Pinpoint the cell where the given text exists, returning its (x, y) midpoint coordinate. 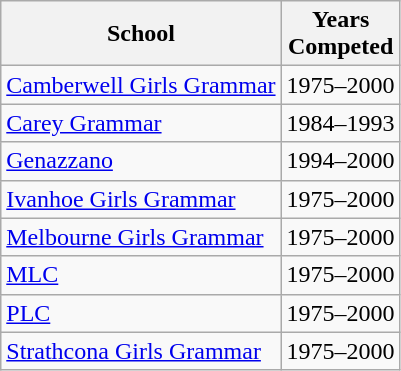
Melbourne Girls Grammar (141, 237)
YearsCompeted (340, 34)
Strathcona Girls Grammar (141, 351)
Genazzano (141, 161)
Carey Grammar (141, 123)
School (141, 34)
PLC (141, 313)
Ivanhoe Girls Grammar (141, 199)
1984–1993 (340, 123)
Camberwell Girls Grammar (141, 85)
MLC (141, 275)
1994–2000 (340, 161)
